Provide the (X, Y) coordinate of the cell's center where the given text is located.  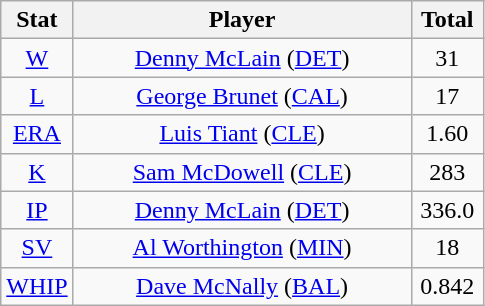
Luis Tiant (CLE) (242, 134)
283 (447, 172)
17 (447, 96)
Dave McNally (BAL) (242, 286)
Stat (37, 20)
WHIP (37, 286)
K (37, 172)
L (37, 96)
George Brunet (CAL) (242, 96)
0.842 (447, 286)
ERA (37, 134)
W (37, 58)
SV (37, 248)
18 (447, 248)
Player (242, 20)
336.0 (447, 210)
IP (37, 210)
Al Worthington (MIN) (242, 248)
Sam McDowell (CLE) (242, 172)
Total (447, 20)
1.60 (447, 134)
31 (447, 58)
